Determine the [x, y] coordinate at the center of the cell enclosing the given text.  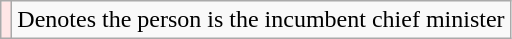
Denotes the person is the incumbent chief minister [261, 20]
